For the text-containing cell, return its midpoint in [X, Y] coordinate format. 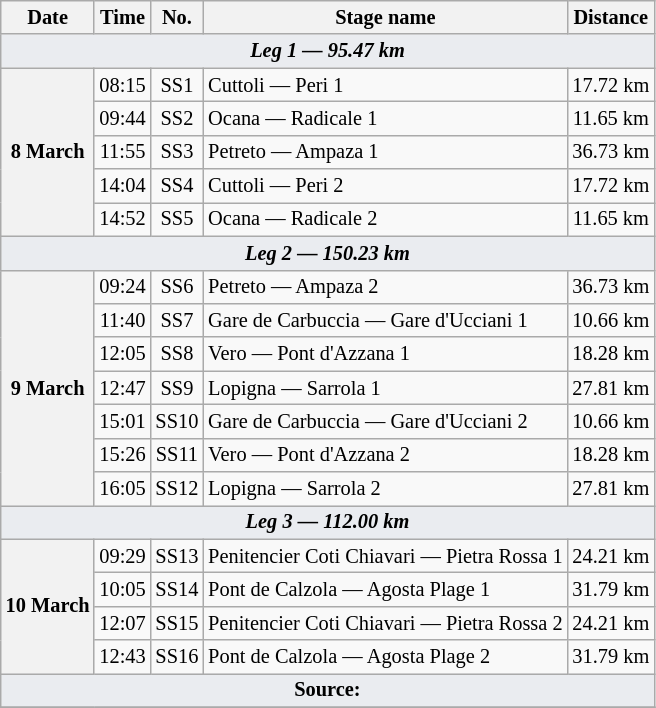
12:43 [122, 657]
12:07 [122, 623]
Lopigna — Sarrola 2 [385, 489]
09:44 [122, 118]
Cuttoli — Peri 2 [385, 186]
Stage name [385, 17]
Time [122, 17]
Pont de Calzola — Agosta Plage 1 [385, 589]
SS6 [178, 287]
Ocana — Radicale 1 [385, 118]
SS12 [178, 489]
Petreto — Ampaza 2 [385, 287]
09:24 [122, 287]
SS2 [178, 118]
14:52 [122, 219]
SS14 [178, 589]
SS16 [178, 657]
Petreto — Ampaza 1 [385, 152]
SS10 [178, 421]
8 March [48, 152]
11:55 [122, 152]
Leg 2 — 150.23 km [328, 253]
No. [178, 17]
Leg 3 — 112.00 km [328, 522]
SS11 [178, 455]
SS9 [178, 388]
12:05 [122, 354]
Ocana — Radicale 2 [385, 219]
09:29 [122, 556]
Source: [328, 690]
SS4 [178, 186]
Cuttoli — Peri 1 [385, 85]
16:05 [122, 489]
Gare de Carbuccia — Gare d'Ucciani 1 [385, 320]
14:04 [122, 186]
SS5 [178, 219]
10:05 [122, 589]
08:15 [122, 85]
Vero — Pont d'Azzana 2 [385, 455]
10 March [48, 606]
Gare de Carbuccia — Gare d'Ucciani 2 [385, 421]
15:26 [122, 455]
SS3 [178, 152]
Penitencier Coti Chiavari — Pietra Rossa 2 [385, 623]
11:40 [122, 320]
15:01 [122, 421]
Lopigna — Sarrola 1 [385, 388]
Leg 1 — 95.47 km [328, 51]
SS1 [178, 85]
12:47 [122, 388]
Date [48, 17]
Penitencier Coti Chiavari — Pietra Rossa 1 [385, 556]
Vero — Pont d'Azzana 1 [385, 354]
SS8 [178, 354]
Pont de Calzola — Agosta Plage 2 [385, 657]
SS13 [178, 556]
9 March [48, 388]
SS15 [178, 623]
SS7 [178, 320]
Distance [610, 17]
